Detect which cell encompasses the target text, then output its [x, y] center coordinate. 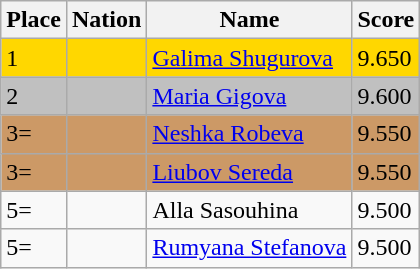
Nation [106, 20]
Score [386, 20]
1 [34, 58]
Rumyana Stefanova [250, 248]
2 [34, 96]
Neshka Robeva [250, 134]
Place [34, 20]
Alla Sasouhina [250, 210]
Galima Shugurova [250, 58]
9.600 [386, 96]
9.650 [386, 58]
Liubov Sereda [250, 172]
Maria Gigova [250, 96]
Name [250, 20]
